Find where the given text appears and provide that cell's center as [x, y] coordinate. 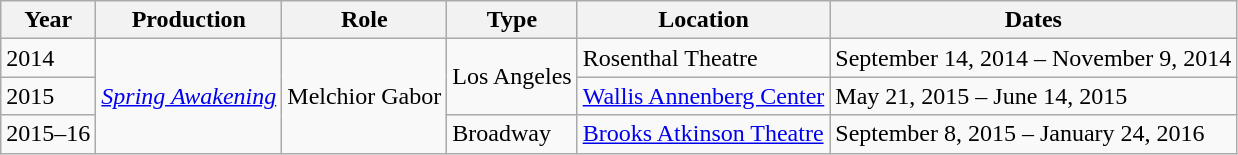
Dates [1034, 20]
Los Angeles [512, 77]
Rosenthal Theatre [704, 58]
Production [189, 20]
Role [364, 20]
Brooks Atkinson Theatre [704, 134]
Spring Awakening [189, 96]
2015 [48, 96]
Location [704, 20]
September 14, 2014 – November 9, 2014 [1034, 58]
Wallis Annenberg Center [704, 96]
September 8, 2015 – January 24, 2016 [1034, 134]
Year [48, 20]
Type [512, 20]
Broadway [512, 134]
May 21, 2015 – June 14, 2015 [1034, 96]
2015–16 [48, 134]
2014 [48, 58]
Melchior Gabor [364, 96]
